Pinpoint the cell where the given text exists, returning its (x, y) midpoint coordinate. 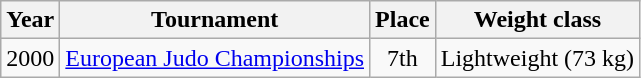
Weight class (537, 20)
Year (30, 20)
Place (403, 20)
Lightweight (73 kg) (537, 58)
2000 (30, 58)
7th (403, 58)
Tournament (215, 20)
European Judo Championships (215, 58)
